Output the [X, Y] coordinate of the center of the cell containing the given text.  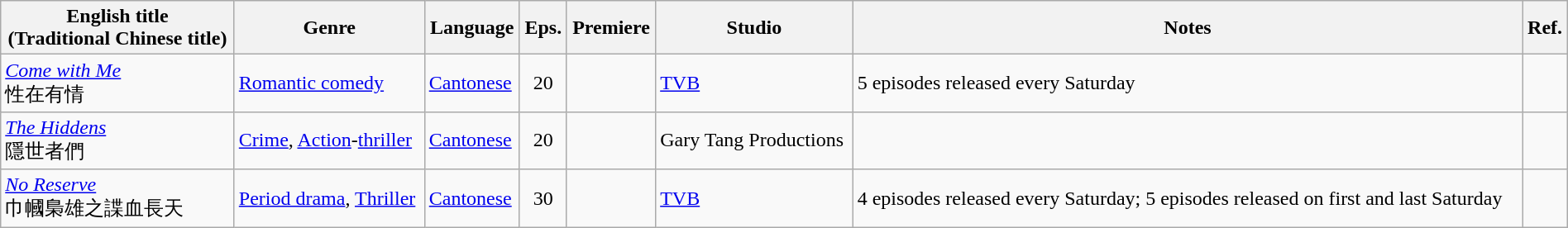
English title(Traditional Chinese title) [117, 28]
Studio [754, 28]
No Reserve巾幗梟雄之諜血長天 [117, 198]
Period drama, Thriller [329, 198]
Come with Me性在有情 [117, 83]
Premiere [610, 28]
Crime, Action-thriller [329, 140]
Notes [1188, 28]
Ref. [1545, 28]
Genre [329, 28]
Eps. [543, 28]
Language [471, 28]
The Hiddens隱世者們 [117, 140]
30 [543, 198]
Romantic comedy [329, 83]
5 episodes released every Saturday [1188, 83]
4 episodes released every Saturday; 5 episodes released on first and last Saturday [1188, 198]
Gary Tang Productions [754, 140]
